Extract the (x, y) coordinate from the center of the cell holding the provided text.  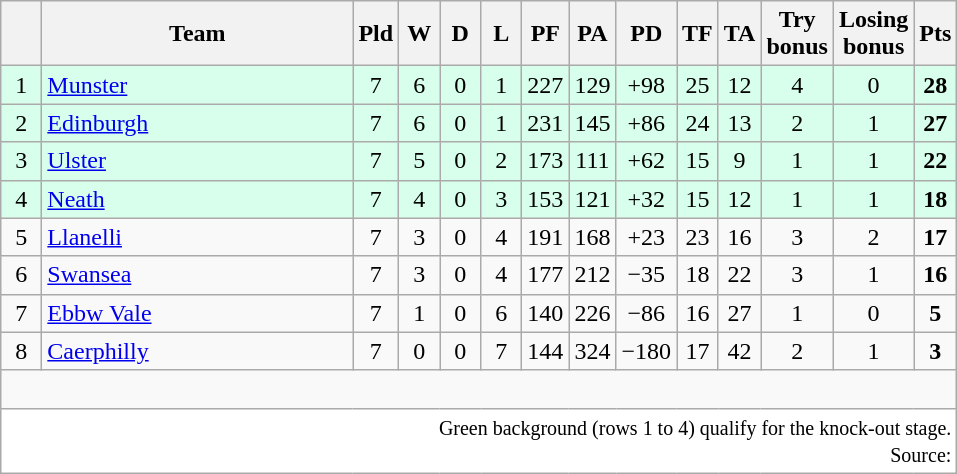
28 (936, 85)
−35 (646, 275)
PF (546, 34)
226 (592, 313)
9 (740, 161)
191 (546, 237)
+62 (646, 161)
D (460, 34)
Swansea (198, 275)
PD (646, 34)
Neath (198, 199)
Ulster (198, 161)
−86 (646, 313)
177 (546, 275)
121 (592, 199)
227 (546, 85)
173 (546, 161)
231 (546, 123)
168 (592, 237)
Munster (198, 85)
24 (698, 123)
153 (546, 199)
+86 (646, 123)
8 (22, 351)
L (502, 34)
129 (592, 85)
212 (592, 275)
144 (546, 351)
25 (698, 85)
Caerphilly (198, 351)
+32 (646, 199)
TF (698, 34)
Try bonus (797, 34)
23 (698, 237)
13 (740, 123)
140 (546, 313)
Losing bonus (873, 34)
Pld (376, 34)
PA (592, 34)
−180 (646, 351)
+98 (646, 85)
W (420, 34)
324 (592, 351)
Edinburgh (198, 123)
Pts (936, 34)
111 (592, 161)
TA (740, 34)
Llanelli (198, 237)
Green background (rows 1 to 4) qualify for the knock-out stage.Source: (479, 440)
145 (592, 123)
Team (198, 34)
+23 (646, 237)
Ebbw Vale (198, 313)
42 (740, 351)
